From the cell containing the given text, extract its center point as (X, Y) coordinate. 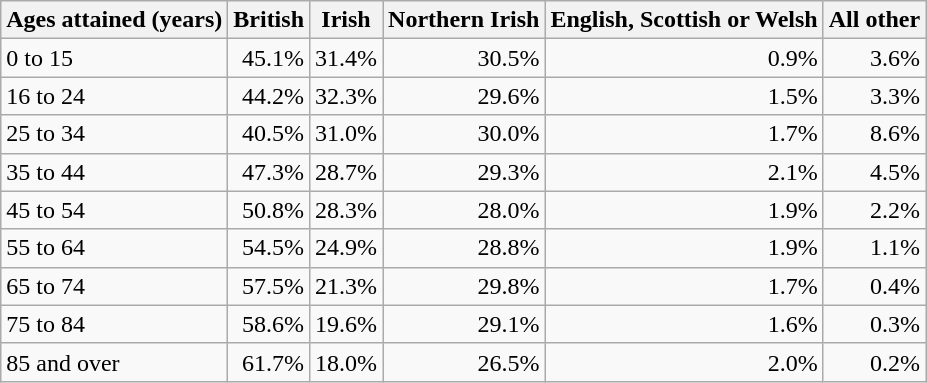
44.2% (269, 96)
1.1% (874, 248)
29.6% (464, 96)
16 to 24 (114, 96)
45 to 54 (114, 210)
30.5% (464, 58)
57.5% (269, 286)
3.6% (874, 58)
32.3% (346, 96)
30.0% (464, 134)
61.7% (269, 362)
Ages attained (years) (114, 20)
2.1% (684, 172)
29.8% (464, 286)
0.4% (874, 286)
31.0% (346, 134)
8.6% (874, 134)
2.2% (874, 210)
28.3% (346, 210)
2.0% (684, 362)
29.1% (464, 324)
1.6% (684, 324)
18.0% (346, 362)
English, Scottish or Welsh (684, 20)
40.5% (269, 134)
29.3% (464, 172)
0 to 15 (114, 58)
45.1% (269, 58)
47.3% (269, 172)
4.5% (874, 172)
65 to 74 (114, 286)
Irish (346, 20)
3.3% (874, 96)
55 to 64 (114, 248)
50.8% (269, 210)
Northern Irish (464, 20)
19.6% (346, 324)
0.2% (874, 362)
31.4% (346, 58)
58.6% (269, 324)
54.5% (269, 248)
26.5% (464, 362)
0.9% (684, 58)
24.9% (346, 248)
28.8% (464, 248)
28.7% (346, 172)
28.0% (464, 210)
All other (874, 20)
0.3% (874, 324)
1.5% (684, 96)
75 to 84 (114, 324)
21.3% (346, 286)
25 to 34 (114, 134)
85 and over (114, 362)
British (269, 20)
35 to 44 (114, 172)
